Search for the cell housing the specified text and yield its (X, Y) center coordinate. 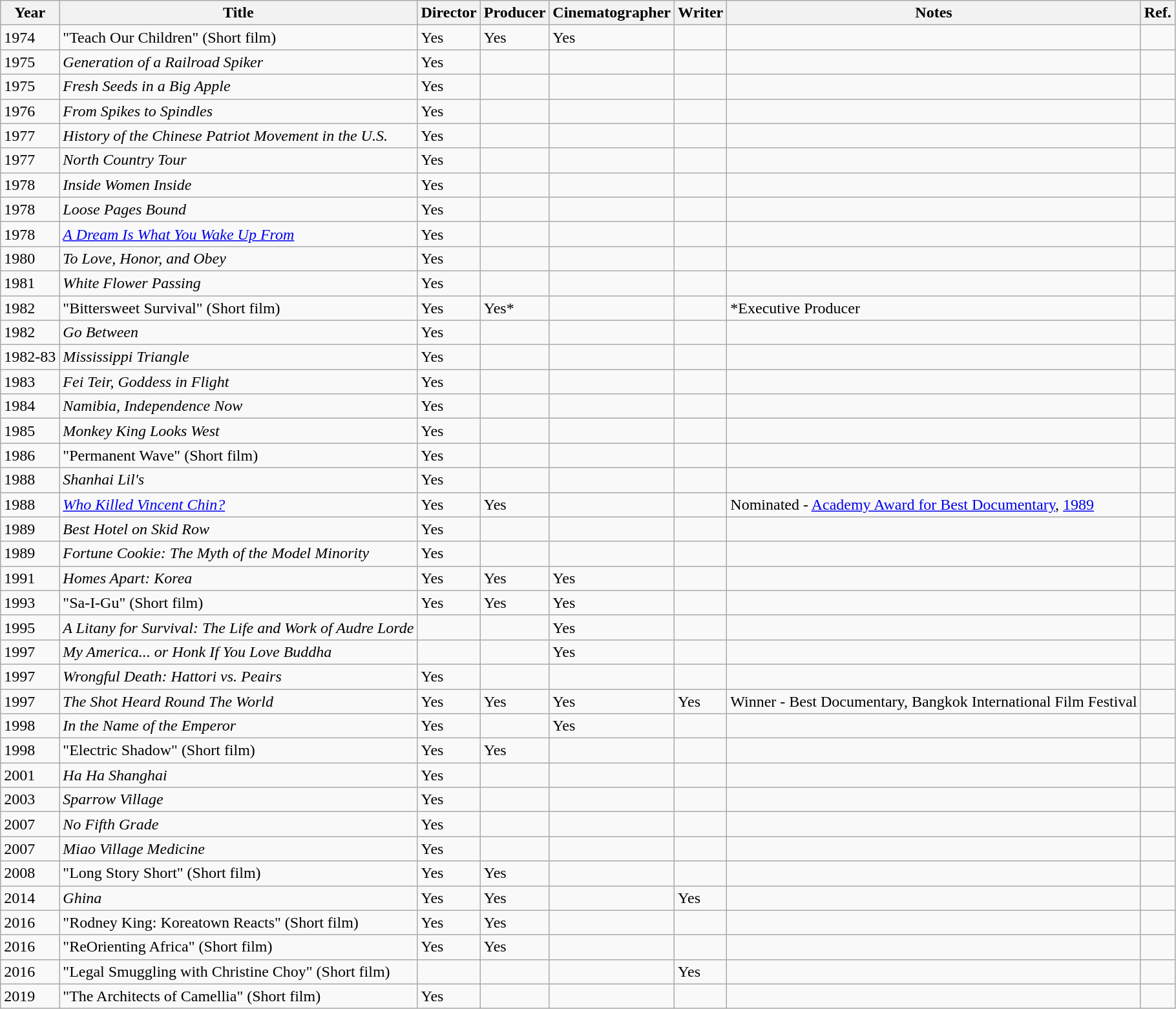
Title (238, 13)
Loose Pages Bound (238, 209)
Monkey King Looks West (238, 431)
"Permanent Wave" (Short film) (238, 455)
"Teach Our Children" (Short film) (238, 37)
Inside Women Inside (238, 185)
2003 (30, 800)
Generation of a Railroad Spiker (238, 62)
Who Killed Vincent Chin? (238, 505)
1982-83 (30, 357)
1986 (30, 455)
Year (30, 13)
Notes (934, 13)
Wrongful Death: Hattori vs. Peairs (238, 676)
Miao Village Medicine (238, 849)
Cinematographer (612, 13)
Ref. (1158, 13)
"Bittersweet Survival" (Short film) (238, 308)
No Fifth Grade (238, 824)
History of the Chinese Patriot Movement in the U.S. (238, 136)
Director (448, 13)
Ha Ha Shanghai (238, 775)
North Country Tour (238, 160)
Producer (514, 13)
Nominated - Academy Award for Best Documentary, 1989 (934, 505)
1974 (30, 37)
The Shot Heard Round The World (238, 701)
Shanhai Lil's (238, 480)
2001 (30, 775)
Best Hotel on Skid Row (238, 529)
To Love, Honor, and Obey (238, 258)
Winner - Best Documentary, Bangkok International Film Festival (934, 701)
White Flower Passing (238, 283)
1991 (30, 578)
A Dream Is What You Wake Up From (238, 234)
2008 (30, 873)
"Rodney King: Koreatown Reacts" (Short film) (238, 922)
Ghina (238, 898)
1976 (30, 111)
"Sa-I-Gu" (Short film) (238, 603)
Namibia, Independence Now (238, 406)
Homes Apart: Korea (238, 578)
1993 (30, 603)
From Spikes to Spindles (238, 111)
Fresh Seeds in a Big Apple (238, 87)
My America... or Honk If You Love Buddha (238, 652)
"Legal Smuggling with Christine Choy" (Short film) (238, 972)
2019 (30, 996)
Sparrow Village (238, 800)
"Long Story Short" (Short film) (238, 873)
Yes* (514, 308)
"ReOrienting Africa" (Short film) (238, 947)
2014 (30, 898)
"The Architects of Camellia" (Short film) (238, 996)
1980 (30, 258)
A Litany for Survival: The Life and Work of Audre Lorde (238, 627)
"Electric Shadow" (Short film) (238, 751)
Fortune Cookie: The Myth of the Model Minority (238, 554)
1983 (30, 382)
Writer (700, 13)
1981 (30, 283)
1984 (30, 406)
Go Between (238, 333)
Mississippi Triangle (238, 357)
Fei Teir, Goddess in Flight (238, 382)
In the Name of the Emperor (238, 726)
*Executive Producer (934, 308)
1995 (30, 627)
1985 (30, 431)
